Return the [x, y] coordinate for the center point of the cell that contains the specified text.  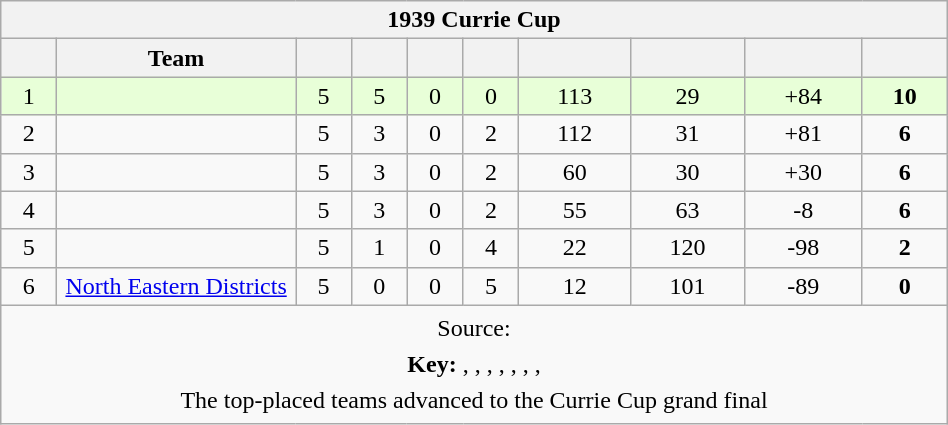
-98 [803, 248]
+84 [803, 96]
101 [688, 286]
North Eastern Districts [176, 286]
22 [575, 248]
31 [688, 134]
30 [688, 172]
120 [688, 248]
112 [575, 134]
-8 [803, 210]
+30 [803, 172]
10 [904, 96]
1939 Currie Cup [474, 20]
Team [176, 58]
12 [575, 286]
55 [575, 210]
63 [688, 210]
Source: Key: , , , , , , , The top-placed teams advanced to the Currie Cup grand final [474, 364]
-89 [803, 286]
113 [575, 96]
29 [688, 96]
+81 [803, 134]
60 [575, 172]
